Search for the cell housing the specified text and yield its (X, Y) center coordinate. 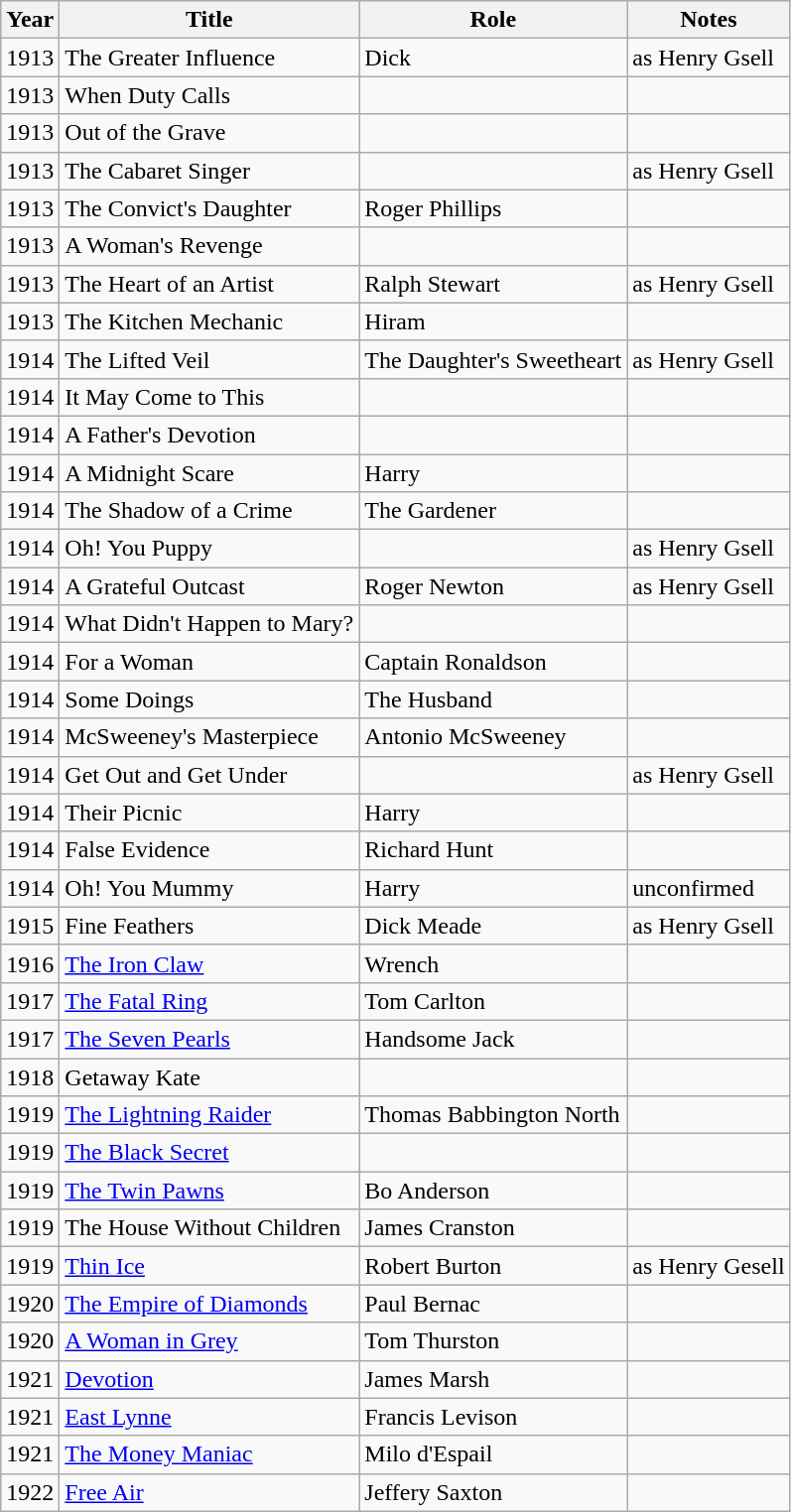
1915 (30, 926)
The Fatal Ring (209, 1001)
Roger Newton (493, 586)
The Kitchen Mechanic (209, 321)
The Money Maniac (209, 1454)
A Grateful Outcast (209, 586)
When Duty Calls (209, 95)
The Twin Pawns (209, 1191)
The Shadow of a Crime (209, 511)
Paul Bernac (493, 1304)
Richard Hunt (493, 850)
Tom Carlton (493, 1001)
Oh! You Mummy (209, 888)
Jeffery Saxton (493, 1492)
James Marsh (493, 1379)
as Henry Gesell (709, 1266)
The Seven Pearls (209, 1039)
Out of the Grave (209, 133)
The Daughter's Sweetheart (493, 359)
Dick Meade (493, 926)
Notes (709, 20)
The Greater Influence (209, 58)
McSweeney's Masterpiece (209, 737)
James Cranston (493, 1228)
East Lynne (209, 1417)
False Evidence (209, 850)
For a Woman (209, 662)
Oh! You Puppy (209, 549)
Role (493, 20)
Roger Phillips (493, 208)
The Convict's Daughter (209, 208)
A Woman in Grey (209, 1341)
Title (209, 20)
A Woman's Revenge (209, 246)
Thin Ice (209, 1266)
1922 (30, 1492)
Wrench (493, 963)
Get Out and Get Under (209, 775)
Getaway Kate (209, 1076)
The Heart of an Artist (209, 284)
Handsome Jack (493, 1039)
The Lifted Veil (209, 359)
Bo Anderson (493, 1191)
Ralph Stewart (493, 284)
Thomas Babbington North (493, 1115)
What Didn't Happen to Mary? (209, 624)
1916 (30, 963)
Tom Thurston (493, 1341)
Dick (493, 58)
The Husband (493, 699)
Hiram (493, 321)
1918 (30, 1076)
Milo d'Espail (493, 1454)
The Black Secret (209, 1153)
Francis Levison (493, 1417)
The House Without Children (209, 1228)
A Father's Devotion (209, 435)
The Lightning Raider (209, 1115)
The Empire of Diamonds (209, 1304)
Free Air (209, 1492)
Their Picnic (209, 813)
It May Come to This (209, 397)
The Gardener (493, 511)
Robert Burton (493, 1266)
Antonio McSweeney (493, 737)
Fine Feathers (209, 926)
The Iron Claw (209, 963)
A Midnight Scare (209, 473)
unconfirmed (709, 888)
Devotion (209, 1379)
Some Doings (209, 699)
Captain Ronaldson (493, 662)
The Cabaret Singer (209, 171)
Year (30, 20)
